Identify which cell holds the provided text, then report its (X, Y) central coordinate. 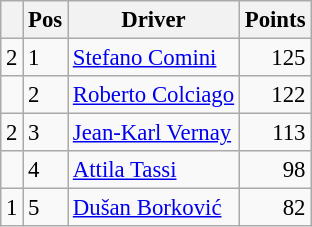
Pos (46, 20)
122 (274, 95)
113 (274, 133)
3 (46, 133)
4 (46, 170)
Attila Tassi (154, 170)
Dušan Borković (154, 208)
Roberto Colciago (154, 95)
Points (274, 20)
125 (274, 58)
Stefano Comini (154, 58)
Jean-Karl Vernay (154, 133)
98 (274, 170)
Driver (154, 20)
82 (274, 208)
5 (46, 208)
